Detect which cell encompasses the target text, then output its [x, y] center coordinate. 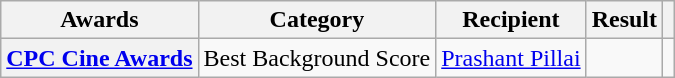
Recipient [511, 20]
Awards [100, 20]
CPC Cine Awards [100, 58]
Result [624, 20]
Best Background Score [317, 58]
Category [317, 20]
Prashant Pillai [511, 58]
